Scan for the cell matching the given text and deliver its (x, y) coordinate at center. 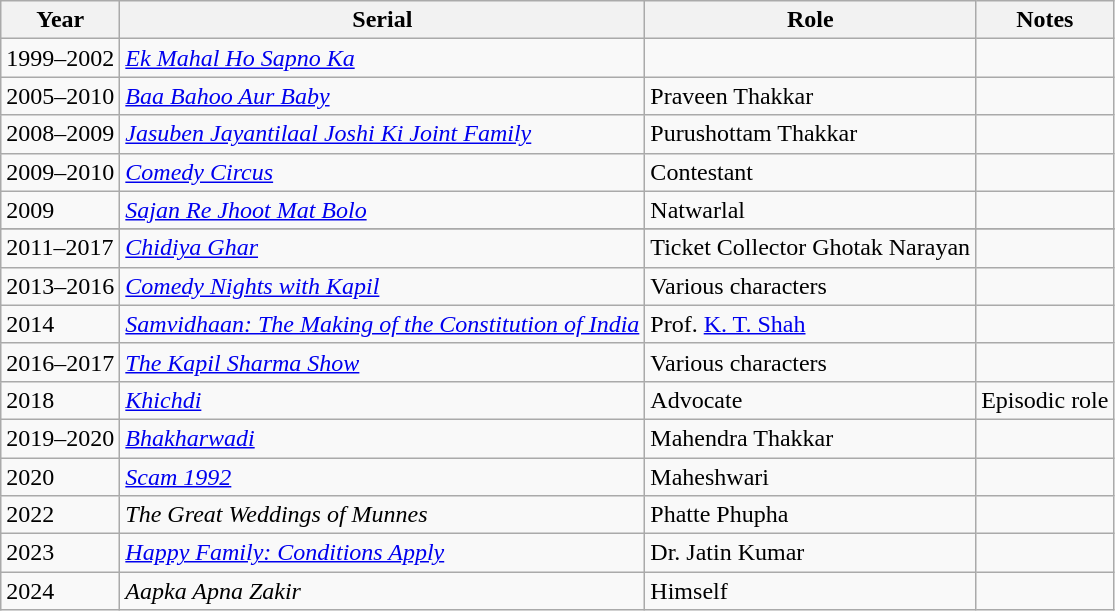
Role (810, 20)
2024 (60, 591)
2020 (60, 477)
2023 (60, 553)
Prof. K. T. Shah (810, 324)
2022 (60, 515)
Mahendra Thakkar (810, 438)
Phatte Phupha (810, 515)
Happy Family: Conditions Apply (382, 553)
2011–2017 (60, 248)
The Great Weddings of Munnes (382, 515)
The Kapil Sharma Show (382, 362)
Samvidhaan: The Making of the Constitution of India (382, 324)
Baa Bahoo Aur Baby (382, 96)
2005–2010 (60, 96)
Advocate (810, 400)
Contestant (810, 172)
Sajan Re Jhoot Mat Bolo (382, 210)
2019–2020 (60, 438)
2013–2016 (60, 286)
Khichdi (382, 400)
Praveen Thakkar (810, 96)
Comedy Nights with Kapil (382, 286)
Notes (1045, 20)
Natwarlal (810, 210)
2018 (60, 400)
Bhakharwadi (382, 438)
2009 (60, 210)
Purushottam Thakkar (810, 134)
Maheshwari (810, 477)
2016–2017 (60, 362)
Scam 1992 (382, 477)
Episodic role (1045, 400)
1999–2002 (60, 58)
Aapka Apna Zakir (382, 591)
Himself (810, 591)
Jasuben Jayantilaal Joshi Ki Joint Family (382, 134)
Chidiya Ghar (382, 248)
2008–2009 (60, 134)
Year (60, 20)
Serial (382, 20)
2014 (60, 324)
Comedy Circus (382, 172)
Dr. Jatin Kumar (810, 553)
2009–2010 (60, 172)
Ek Mahal Ho Sapno Ka (382, 58)
Ticket Collector Ghotak Narayan (810, 248)
